Capture the cell that displays the provided text and extract its (x, y) central coordinate. 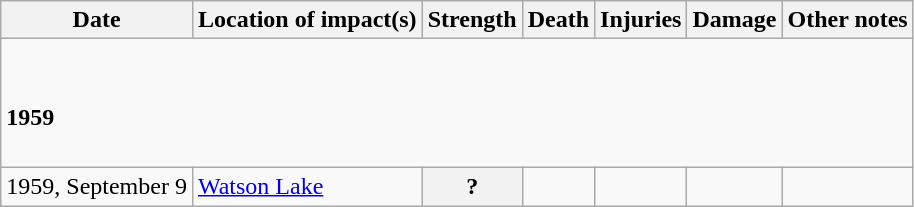
Death (558, 20)
Injuries (641, 20)
Date (97, 20)
Damage (734, 20)
Strength (472, 20)
1959, September 9 (97, 187)
Watson Lake (307, 187)
? (472, 187)
Other notes (848, 20)
1959 (457, 104)
Location of impact(s) (307, 20)
